Determine the [x, y] coordinate at the center of the cell enclosing the given text.  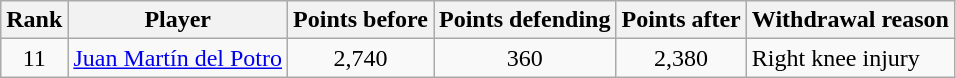
Points before [361, 20]
Right knee injury [850, 58]
Juan Martín del Potro [178, 58]
Player [178, 20]
2,380 [681, 58]
2,740 [361, 58]
Withdrawal reason [850, 20]
Points after [681, 20]
Rank [34, 20]
11 [34, 58]
Points defending [525, 20]
360 [525, 58]
